Scan for the cell matching the given text and deliver its [X, Y] coordinate at center. 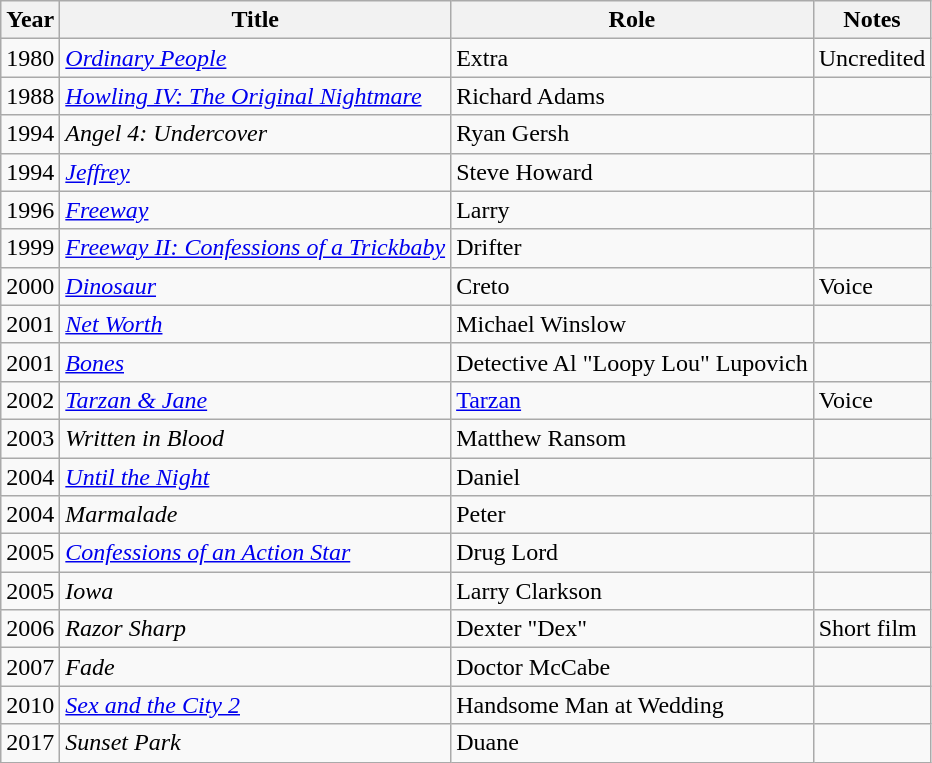
Marmalade [256, 515]
Dexter "Dex" [632, 629]
Sex and the City 2 [256, 705]
Iowa [256, 591]
Matthew Ransom [632, 438]
Bones [256, 362]
2000 [30, 286]
Freeway II: Confessions of a Trickbaby [256, 248]
Detective Al "Loopy Lou" Lupovich [632, 362]
2003 [30, 438]
1996 [30, 210]
Peter [632, 515]
Freeway [256, 210]
Michael Winslow [632, 324]
Howling IV: The Original Nightmare [256, 96]
Sunset Park [256, 743]
2002 [30, 400]
Written in Blood [256, 438]
Creto [632, 286]
Dinosaur [256, 286]
Tarzan & Jane [256, 400]
Confessions of an Action Star [256, 553]
Ryan Gersh [632, 134]
Daniel [632, 477]
Duane [632, 743]
Tarzan [632, 400]
2010 [30, 705]
2007 [30, 667]
Year [30, 20]
1999 [30, 248]
Doctor McCabe [632, 667]
1988 [30, 96]
Angel 4: Undercover [256, 134]
Until the Night [256, 477]
Larry Clarkson [632, 591]
2006 [30, 629]
Uncredited [872, 58]
Drug Lord [632, 553]
Fade [256, 667]
Jeffrey [256, 172]
Ordinary People [256, 58]
Short film [872, 629]
Net Worth [256, 324]
Richard Adams [632, 96]
Larry [632, 210]
Drifter [632, 248]
1980 [30, 58]
Role [632, 20]
2017 [30, 743]
Handsome Man at Wedding [632, 705]
Steve Howard [632, 172]
Notes [872, 20]
Extra [632, 58]
Title [256, 20]
Razor Sharp [256, 629]
